For the text-containing cell, return its midpoint in (X, Y) coordinate format. 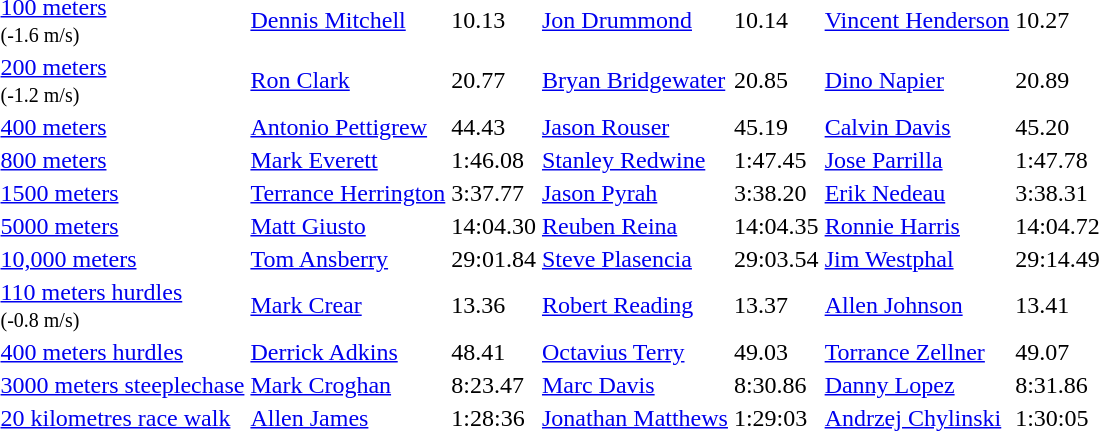
Bryan Bridgewater (634, 80)
Reuben Reina (634, 226)
Marc Davis (634, 385)
Erik Nedeau (917, 193)
Terrance Herrington (348, 193)
Mark Crear (348, 306)
44.43 (494, 127)
Mark Everett (348, 160)
3:38.20 (776, 193)
20.85 (776, 80)
45.19 (776, 127)
Antonio Pettigrew (348, 127)
Ron Clark (348, 80)
Danny Lopez (917, 385)
Calvin Davis (917, 127)
13.37 (776, 306)
8:23.47 (494, 385)
48.41 (494, 352)
Robert Reading (634, 306)
Jason Pyrah (634, 193)
8:30.86 (776, 385)
Jason Rouser (634, 127)
1:46.08 (494, 160)
14:04.35 (776, 226)
20.77 (494, 80)
49.03 (776, 352)
29:03.54 (776, 259)
Ronnie Harris (917, 226)
14:04.30 (494, 226)
Dino Napier (917, 80)
Tom Ansberry (348, 259)
Octavius Terry (634, 352)
Torrance Zellner (917, 352)
Allen Johnson (917, 306)
Matt Giusto (348, 226)
Jim Westphal (917, 259)
13.36 (494, 306)
Steve Plasencia (634, 259)
Jose Parrilla (917, 160)
Derrick Adkins (348, 352)
3:37.77 (494, 193)
Mark Croghan (348, 385)
29:01.84 (494, 259)
1:47.45 (776, 160)
Stanley Redwine (634, 160)
